Return (X, Y) of the center of cell containing provided text 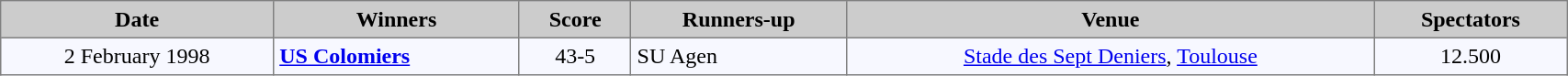
Stade des Sept Deniers, Toulouse (1111, 56)
Date (138, 19)
2 February 1998 (138, 56)
Spectators (1470, 19)
SU Agen (739, 56)
US Colomiers (396, 56)
43-5 (575, 56)
12.500 (1470, 56)
Venue (1111, 19)
Score (575, 19)
Runners-up (739, 19)
Winners (396, 19)
